Output the [X, Y] coordinate of the center of the cell containing the given text.  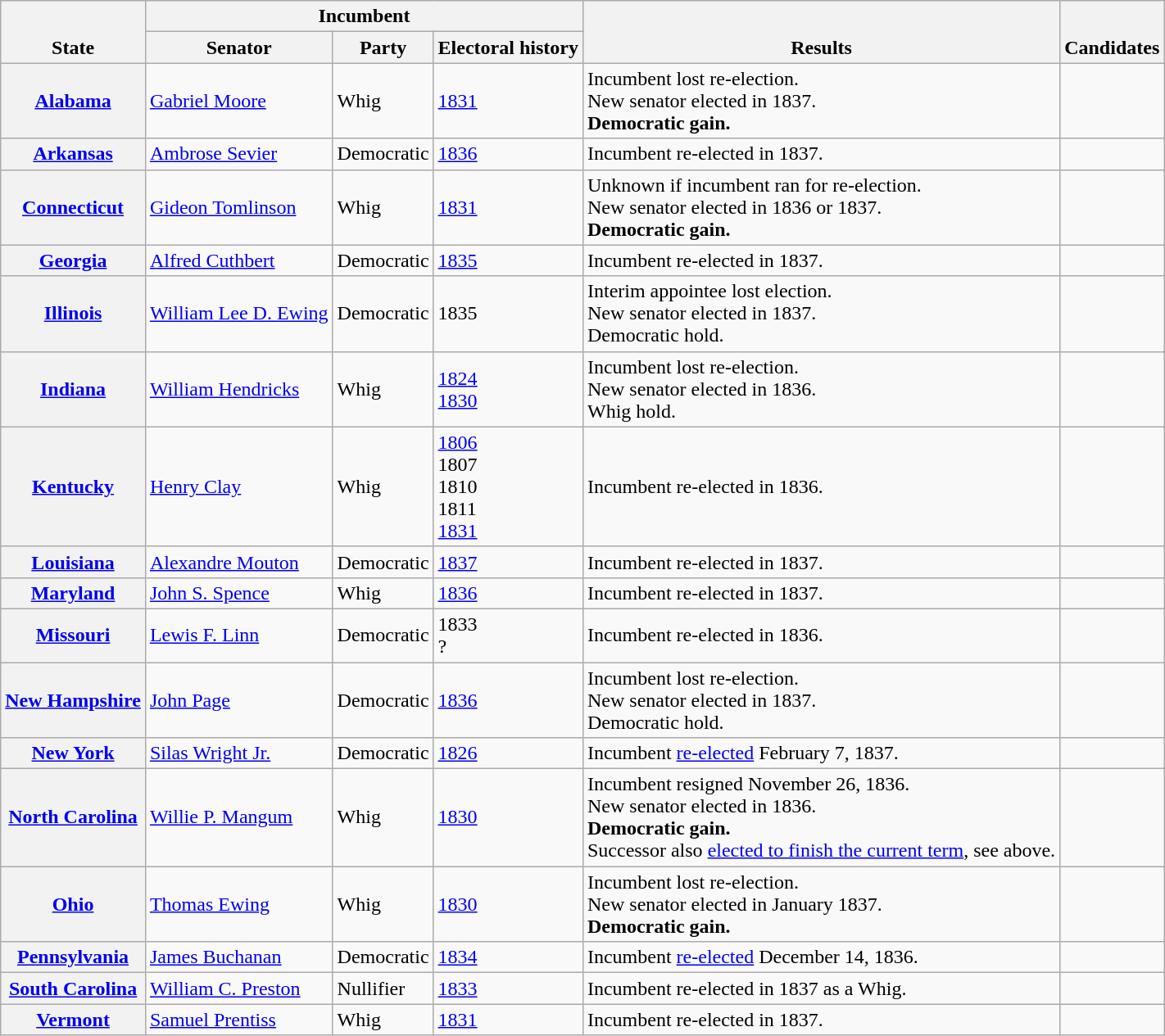
Arkansas [74, 154]
Connecticut [74, 207]
Electoral history [508, 48]
Nullifier [383, 988]
Party [383, 48]
Lewis F. Linn [239, 636]
1826 [508, 753]
Willie P. Mangum [239, 817]
1834 [508, 957]
Alfred Cuthbert [239, 260]
New York [74, 753]
Incumbent lost re-election.New senator elected in January 1837.Democratic gain. [821, 904]
Senator [239, 48]
Unknown if incumbent ran for re-election.New senator elected in 1836 or 1837.Democratic gain. [821, 207]
Candidates [1113, 32]
Missouri [74, 636]
State [74, 32]
Gideon Tomlinson [239, 207]
South Carolina [74, 988]
New Hampshire [74, 699]
18241830 [508, 389]
Alabama [74, 101]
Louisiana [74, 562]
Incumbent resigned November 26, 1836.New senator elected in 1836.Democratic gain.Successor also elected to finish the current term, see above. [821, 817]
Maryland [74, 593]
Ambrose Sevier [239, 154]
Gabriel Moore [239, 101]
Georgia [74, 260]
Ohio [74, 904]
Incumbent lost re-election.New senator elected in 1837.Democratic hold. [821, 699]
1837 [508, 562]
William C. Preston [239, 988]
1806 1807 1810 1811 1831 [508, 486]
John S. Spence [239, 593]
Indiana [74, 389]
Samuel Prentiss [239, 1020]
Henry Clay [239, 486]
North Carolina [74, 817]
William Hendricks [239, 389]
Thomas Ewing [239, 904]
1833 ? [508, 636]
Silas Wright Jr. [239, 753]
Incumbent re-elected December 14, 1836. [821, 957]
Incumbent re-elected in 1837 as a Whig. [821, 988]
Pennsylvania [74, 957]
James Buchanan [239, 957]
Illinois [74, 314]
Interim appointee lost election.New senator elected in 1837.Democratic hold. [821, 314]
William Lee D. Ewing [239, 314]
Alexandre Mouton [239, 562]
1833 [508, 988]
Incumbent lost re-election.New senator elected in 1836.Whig hold. [821, 389]
Vermont [74, 1020]
Results [821, 32]
John Page [239, 699]
Incumbent lost re-election.New senator elected in 1837.Democratic gain. [821, 101]
Incumbent [364, 16]
Kentucky [74, 486]
Incumbent re-elected February 7, 1837. [821, 753]
